Capture the cell that displays the provided text and extract its [x, y] central coordinate. 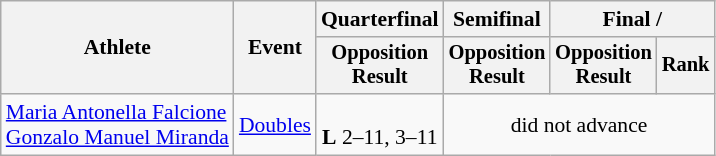
Rank [686, 66]
Semifinal [498, 19]
Maria Antonella FalcioneGonzalo Manuel Miranda [118, 124]
Doubles [275, 124]
did not advance [580, 124]
Athlete [118, 48]
Final / [632, 19]
L 2–11, 3–11 [380, 124]
Quarterfinal [380, 19]
Event [275, 48]
